Capture the cell that displays the provided text and extract its [x, y] central coordinate. 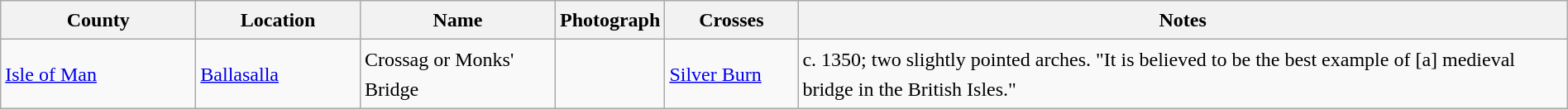
Ballasalla [278, 74]
Crossag or Monks' Bridge [457, 74]
Photograph [610, 20]
Notes [1183, 20]
County [98, 20]
Location [278, 20]
c. 1350; two slightly pointed arches. "It is believed to be the best example of [a] medieval bridge in the British Isles." [1183, 74]
Silver Burn [731, 74]
Crosses [731, 20]
Isle of Man [98, 74]
Name [457, 20]
